Identify which cell holds the provided text, then report its (x, y) central coordinate. 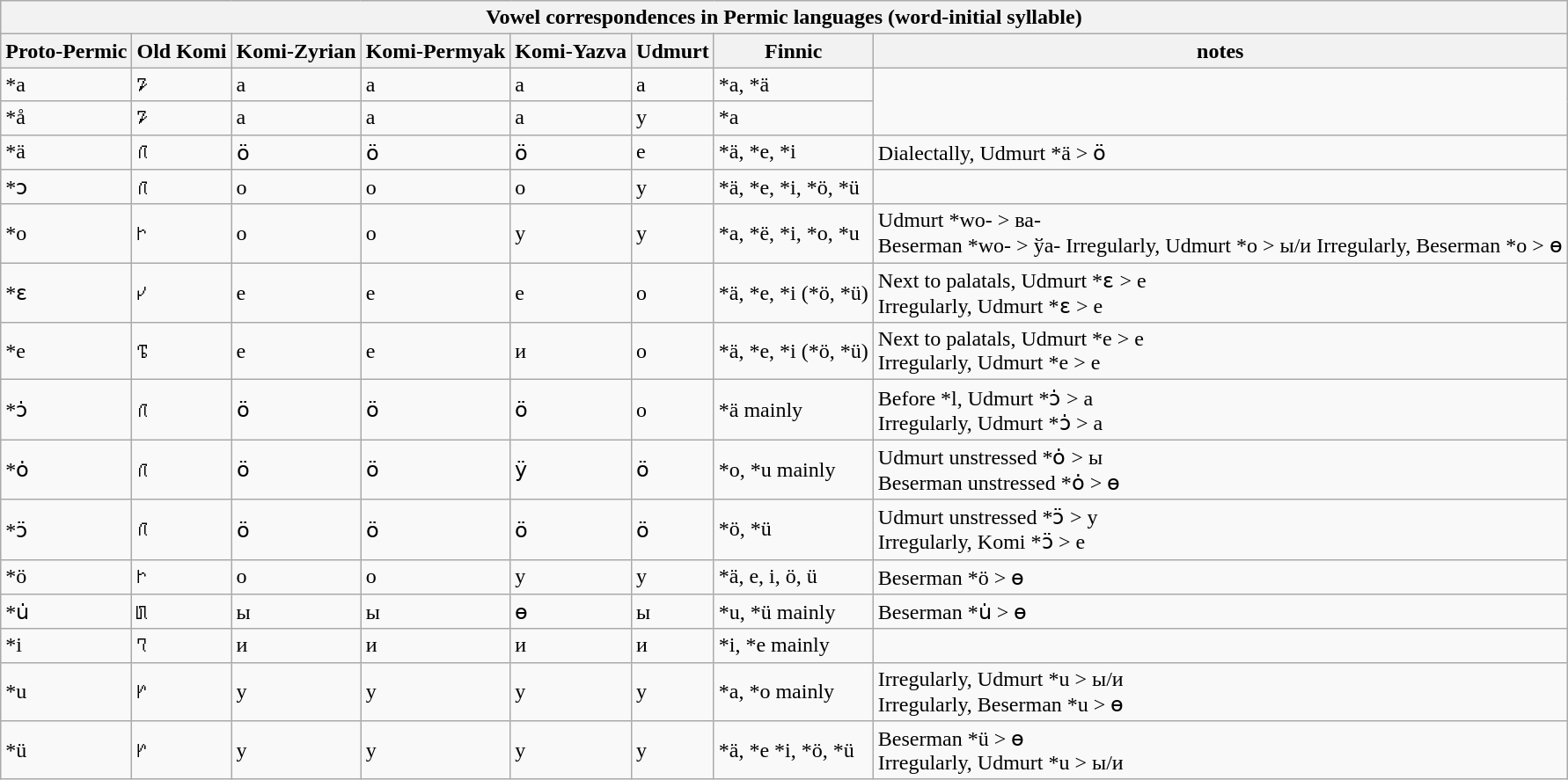
*u, *ü mainly (794, 612)
Vowel correspondences in Permic languages (word-initial syllable) (784, 18)
Udmurt *wo- > ва-Beserman *wo- > ўа- Irregularly, Udmurt *o > ы/и Irregularly, Beserman *o > ө (1220, 234)
𐍔 (181, 293)
*ä, e, i, ö, ü (794, 577)
Next to palatals, Udmurt *e > еIrregularly, Udmurt *e > e (1220, 352)
*a, *ë, *i, *o, *u (794, 234)
*ö (67, 577)
*a, *o mainly (794, 691)
Beserman *u̇ > ө (1220, 612)
*ɔ̇ (67, 410)
Beserman *ü > өIrregularly, Udmurt *u > ы/и (1220, 751)
*a, *ä (794, 84)
*ö, *ü (794, 529)
*u (67, 691)
notes (1220, 51)
Komi-Zyrian (296, 51)
Before *l, Udmurt *ɔ̇ > аIrregularly, Udmurt *ɔ̇ > а (1220, 410)
*ȯ (67, 470)
Finnic (794, 51)
*ä (67, 152)
*ü (67, 751)
*ä mainly (794, 410)
𐍙 (181, 645)
*i, *e mainly (794, 645)
*ɛ (67, 293)
Udmurt unstressed *ɔ̈ > уIrregularly, Komi *ɔ̈ > е (1220, 529)
*å (67, 118)
*o, *u mainly (794, 470)
Udmurt unstressed *ȯ > ыBeserman unstressed *ȯ > ө (1220, 470)
Dialectally, Udmurt *ä > ӧ (1220, 152)
*ɔ (67, 187)
Udmurt (673, 51)
*e (67, 352)
ө (571, 612)
*o (67, 234)
*ä, *e, *i (794, 152)
𐍱 (181, 352)
Next to palatals, Udmurt *ɛ > еIrregularly, Udmurt *ɛ > e (1220, 293)
Beserman *ö > ө (1220, 577)
*ä, *e, *i, *ö, *ü (794, 187)
Komi-Yazva (571, 51)
Komi-Permyak (436, 51)
*ɔ̈ (67, 529)
*u̇ (67, 612)
*ä, *e *i, *ö, *ü (794, 751)
*i (67, 645)
Proto-Permic (67, 51)
Irregularly, Udmurt *u > ы/иIrregularly, Beserman *u > ө (1220, 691)
Old Komi (181, 51)
ӱ (571, 470)
𐍨 (181, 612)
